Find where the given text appears and provide that cell's center as (x, y) coordinate. 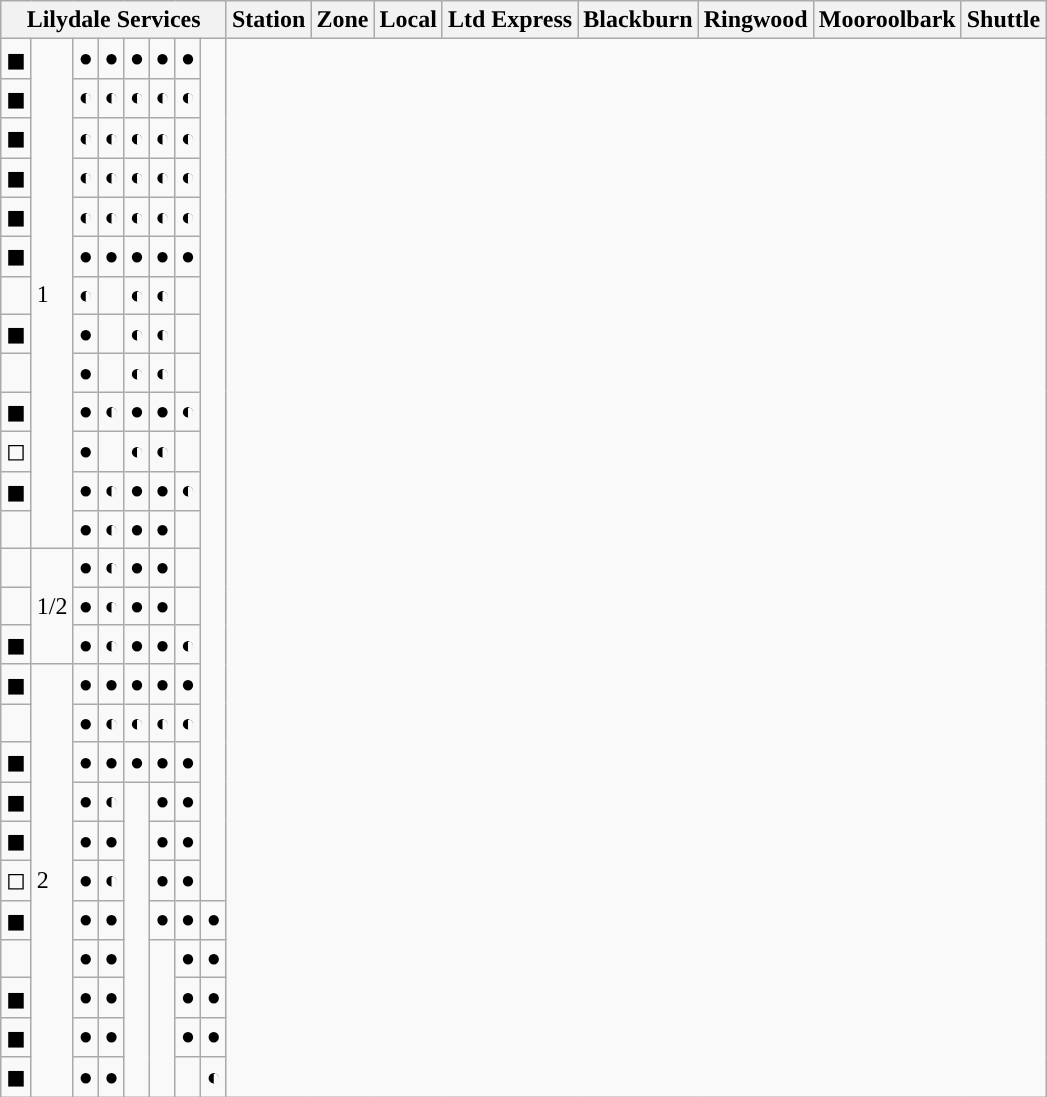
Station (268, 20)
2 (52, 880)
1 (52, 294)
Local (408, 20)
Ltd Express (510, 20)
Blackburn (638, 20)
1/2 (52, 607)
Zone (342, 20)
Mooroolbark (887, 20)
Shuttle (1003, 20)
Ringwood (756, 20)
Lilydale Services (114, 20)
